Return (x, y) of the center of cell containing provided text 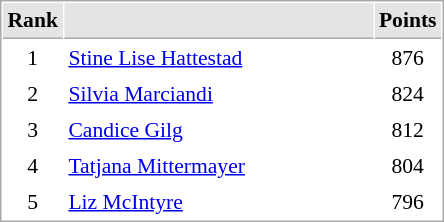
2 (32, 93)
4 (32, 165)
Tatjana Mittermayer (218, 165)
Silvia Marciandi (218, 93)
Liz McIntyre (218, 201)
824 (408, 93)
Rank (32, 21)
812 (408, 129)
876 (408, 57)
Stine Lise Hattestad (218, 57)
3 (32, 129)
1 (32, 57)
796 (408, 201)
804 (408, 165)
5 (32, 201)
Points (408, 21)
Candice Gilg (218, 129)
